Find where the given text appears and provide that cell's center as (X, Y) coordinate. 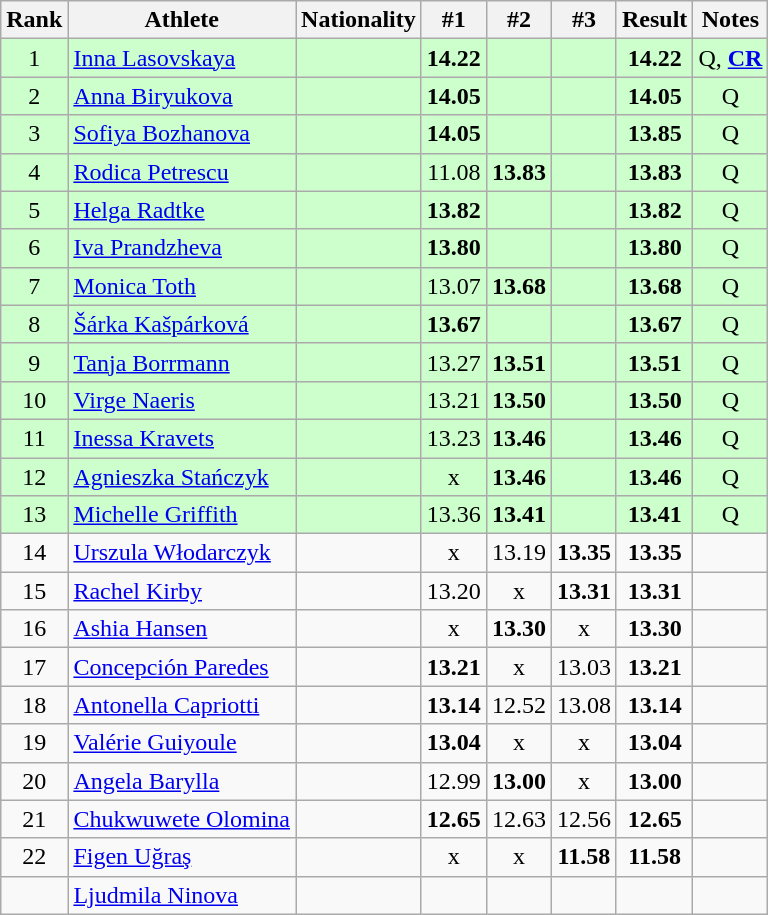
Urszula Włodarczyk (182, 553)
12 (34, 477)
Anna Biryukova (182, 96)
13.20 (454, 591)
13.27 (454, 362)
Figen Uğraş (182, 857)
7 (34, 286)
#2 (518, 20)
Michelle Griffith (182, 515)
19 (34, 743)
Angela Barylla (182, 781)
2 (34, 96)
13 (34, 515)
12.63 (518, 819)
Helga Radtke (182, 210)
#1 (454, 20)
Nationality (359, 20)
9 (34, 362)
8 (34, 324)
20 (34, 781)
13.85 (654, 134)
Athlete (182, 20)
Notes (730, 20)
Iva Prandzheva (182, 248)
#3 (584, 20)
13.36 (454, 515)
Rachel Kirby (182, 591)
15 (34, 591)
22 (34, 857)
13.03 (584, 667)
13.08 (584, 705)
Result (654, 20)
Tanja Borrmann (182, 362)
Monica Toth (182, 286)
13.07 (454, 286)
Ljudmila Ninova (182, 895)
Rank (34, 20)
12.52 (518, 705)
Inna Lasovskaya (182, 58)
Virge Naeris (182, 400)
Sofiya Bozhanova (182, 134)
4 (34, 172)
12.99 (454, 781)
3 (34, 134)
13.19 (518, 553)
Q, CR (730, 58)
17 (34, 667)
10 (34, 400)
1 (34, 58)
14 (34, 553)
11 (34, 438)
21 (34, 819)
16 (34, 629)
Rodica Petrescu (182, 172)
5 (34, 210)
18 (34, 705)
12.56 (584, 819)
Inessa Kravets (182, 438)
Antonella Capriotti (182, 705)
6 (34, 248)
Chukwuwete Olomina (182, 819)
Concepción Paredes (182, 667)
Agnieszka Stańczyk (182, 477)
Šárka Kašpárková (182, 324)
Ashia Hansen (182, 629)
13.23 (454, 438)
11.08 (454, 172)
Valérie Guiyoule (182, 743)
